Pinpoint the cell where the given text exists, returning its [x, y] midpoint coordinate. 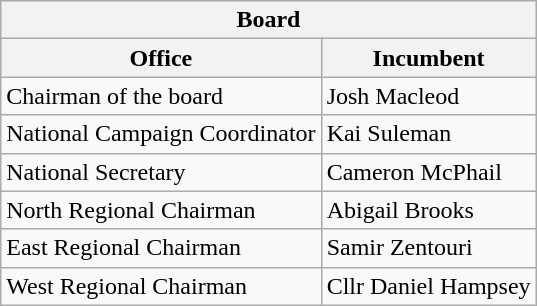
West Regional Chairman [161, 286]
Incumbent [428, 58]
Abigail Brooks [428, 210]
Office [161, 58]
Board [268, 20]
Kai Suleman [428, 134]
Chairman of the board [161, 96]
East Regional Chairman [161, 248]
National Campaign Coordinator [161, 134]
National Secretary [161, 172]
Cllr Daniel Hampsey [428, 286]
Cameron McPhail [428, 172]
Samir Zentouri [428, 248]
Josh Macleod [428, 96]
North Regional Chairman [161, 210]
